Return (x, y) of the center of cell containing provided text 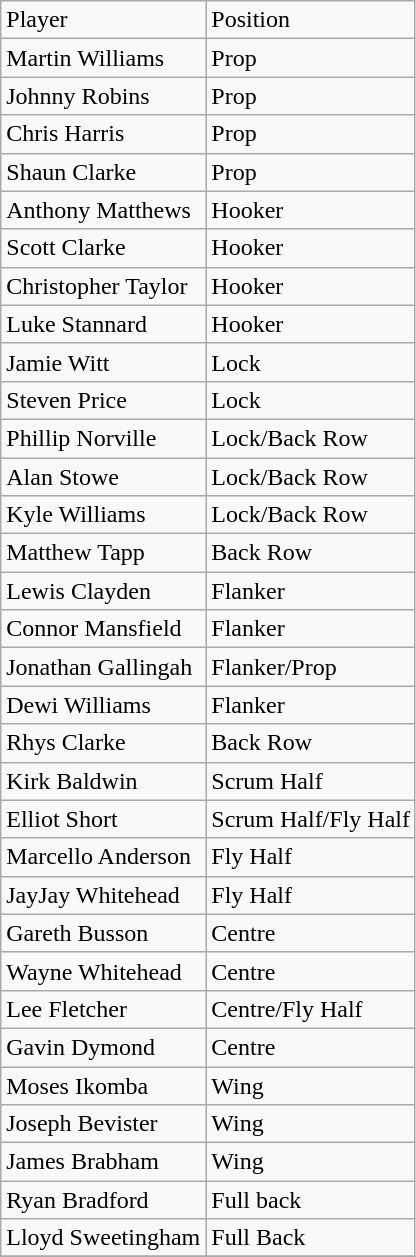
Christopher Taylor (104, 286)
Jamie Witt (104, 362)
James Brabham (104, 1162)
Kyle Williams (104, 515)
Full back (311, 1200)
Rhys Clarke (104, 743)
Anthony Matthews (104, 210)
Chris Harris (104, 134)
Luke Stannard (104, 324)
Ryan Bradford (104, 1200)
Player (104, 20)
Dewi Williams (104, 705)
Gavin Dymond (104, 1047)
Martin Williams (104, 58)
Lewis Clayden (104, 591)
Shaun Clarke (104, 172)
Position (311, 20)
Flanker/Prop (311, 667)
Phillip Norville (104, 438)
Joseph Bevister (104, 1124)
Steven Price (104, 400)
Connor Mansfield (104, 629)
Scrum Half (311, 781)
Kirk Baldwin (104, 781)
Alan Stowe (104, 477)
Lloyd Sweetingham (104, 1238)
Full Back (311, 1238)
JayJay Whitehead (104, 895)
Jonathan Gallingah (104, 667)
Matthew Tapp (104, 553)
Johnny Robins (104, 96)
Moses Ikomba (104, 1085)
Scott Clarke (104, 248)
Wayne Whitehead (104, 971)
Gareth Busson (104, 933)
Elliot Short (104, 819)
Scrum Half/Fly Half (311, 819)
Lee Fletcher (104, 1009)
Centre/Fly Half (311, 1009)
Marcello Anderson (104, 857)
